Extract the (X, Y) coordinate from the center of the cell holding the provided text.  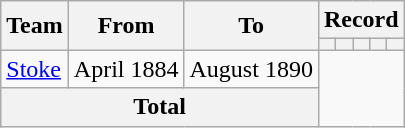
August 1890 (251, 69)
Team (35, 26)
April 1884 (126, 69)
To (251, 26)
Total (160, 107)
Stoke (35, 69)
Record (361, 20)
From (126, 26)
